Return the (X, Y) coordinate for the center point of the cell that contains the specified text.  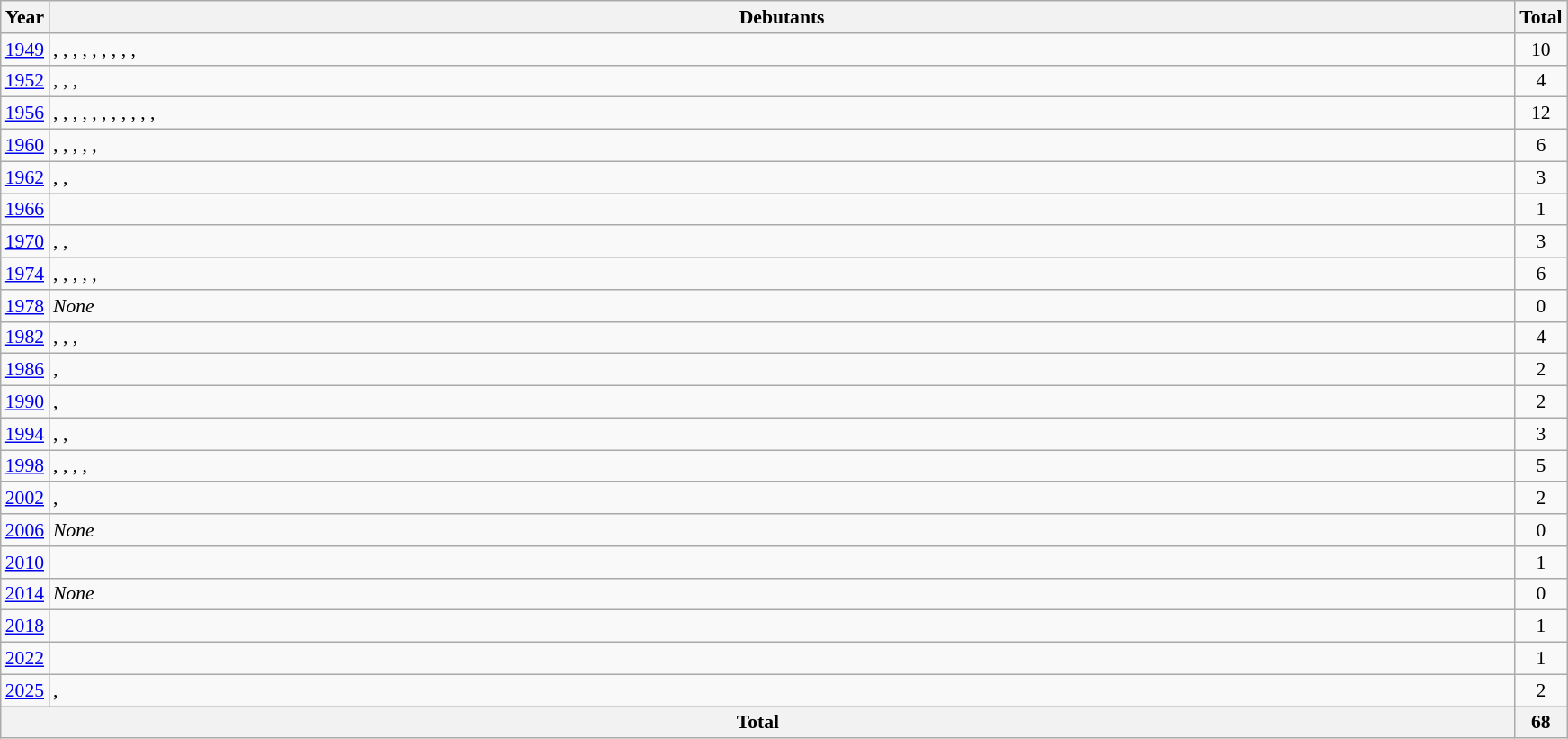
1949 (25, 50)
68 (1540, 723)
2014 (25, 594)
2022 (25, 659)
1962 (25, 177)
1982 (25, 338)
1990 (25, 402)
1978 (25, 306)
2018 (25, 626)
5 (1540, 466)
, , , , , , , , , , , (782, 113)
1974 (25, 274)
1970 (25, 242)
10 (1540, 50)
12 (1540, 113)
, , , , , , , , , (782, 50)
2010 (25, 563)
1952 (25, 81)
1960 (25, 146)
Debutants (782, 17)
1998 (25, 466)
1986 (25, 370)
1956 (25, 113)
1966 (25, 210)
1994 (25, 434)
2006 (25, 530)
Year (25, 17)
2025 (25, 690)
2002 (25, 499)
, , , , (782, 466)
